Return (x, y) of the center of cell containing provided text 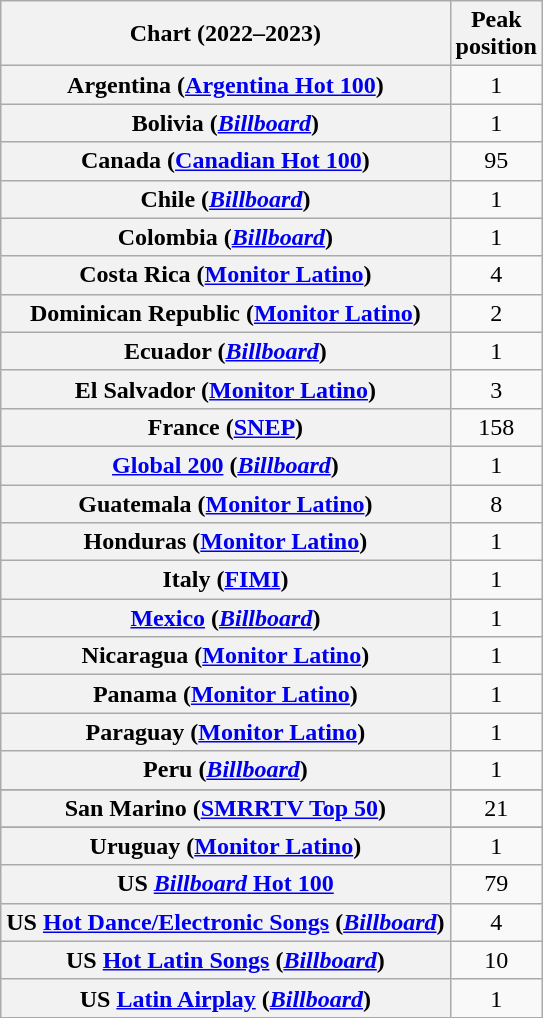
Nicaragua (Monitor Latino) (226, 656)
Honduras (Monitor Latino) (226, 542)
US Hot Dance/Electronic Songs (Billboard) (226, 922)
Colombia (Billboard) (226, 237)
Panama (Monitor Latino) (226, 694)
Uruguay (Monitor Latino) (226, 846)
Bolivia (Billboard) (226, 123)
Guatemala (Monitor Latino) (226, 503)
US Billboard Hot 100 (226, 884)
Dominican Republic (Monitor Latino) (226, 313)
Mexico (Billboard) (226, 618)
Canada (Canadian Hot 100) (226, 161)
Italy (FIMI) (226, 580)
2 (496, 313)
79 (496, 884)
US Latin Airplay (Billboard) (226, 998)
21 (496, 808)
Paraguay (Monitor Latino) (226, 732)
158 (496, 427)
Global 200 (Billboard) (226, 465)
Costa Rica (Monitor Latino) (226, 275)
10 (496, 960)
Argentina (Argentina Hot 100) (226, 85)
8 (496, 503)
3 (496, 389)
San Marino (SMRRTV Top 50) (226, 808)
Chile (Billboard) (226, 199)
France (SNEP) (226, 427)
Peakposition (496, 34)
El Salvador (Monitor Latino) (226, 389)
Peru (Billboard) (226, 770)
Chart (2022–2023) (226, 34)
US Hot Latin Songs (Billboard) (226, 960)
Ecuador (Billboard) (226, 351)
95 (496, 161)
